Scan for the cell matching the given text and deliver its [x, y] coordinate at center. 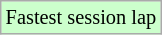
Fastest session lap [81, 17]
